Find where the given text appears and provide that cell's center as (X, Y) coordinate. 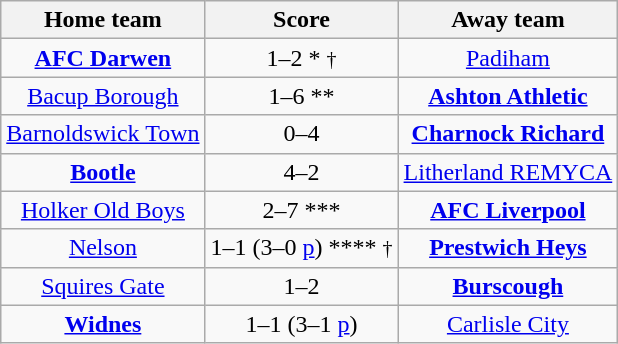
AFC Liverpool (508, 210)
Padiham (508, 58)
Bootle (103, 172)
Carlisle City (508, 324)
Charnock Richard (508, 134)
Bacup Borough (103, 96)
Litherland REMYCA (508, 172)
1–2 * † (302, 58)
Burscough (508, 286)
Away team (508, 20)
2–7 *** (302, 210)
4–2 (302, 172)
Barnoldswick Town (103, 134)
Home team (103, 20)
0–4 (302, 134)
Ashton Athletic (508, 96)
1–6 ** (302, 96)
AFC Darwen (103, 58)
Score (302, 20)
Widnes (103, 324)
1–2 (302, 286)
Prestwich Heys (508, 248)
Nelson (103, 248)
1–1 (3–0 p) **** † (302, 248)
Holker Old Boys (103, 210)
Squires Gate (103, 286)
1–1 (3–1 p) (302, 324)
